Search for the cell housing the specified text and yield its [X, Y] center coordinate. 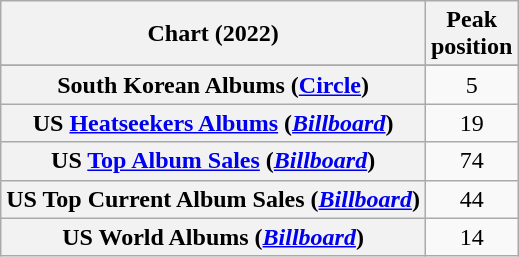
5 [471, 85]
14 [471, 237]
US World Albums (Billboard) [214, 237]
South Korean Albums (Circle) [214, 85]
44 [471, 199]
19 [471, 123]
74 [471, 161]
US Heatseekers Albums (Billboard) [214, 123]
US Top Album Sales (Billboard) [214, 161]
Peakposition [471, 34]
US Top Current Album Sales (Billboard) [214, 199]
Chart (2022) [214, 34]
